Determine the [x, y] coordinate at the center of the cell enclosing the given text.  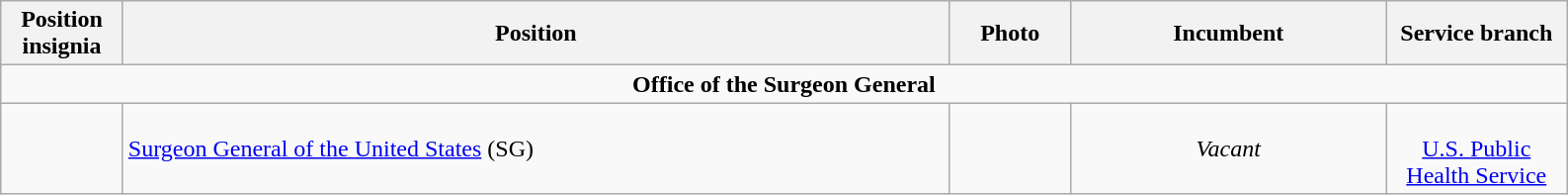
Office of the Surgeon General [784, 84]
Service branch [1476, 34]
Position insignia [62, 34]
Position [536, 34]
Vacant [1229, 148]
Incumbent [1229, 34]
U.S. Public Health Service [1476, 148]
Surgeon General of the United States (SG) [536, 148]
Photo [1010, 34]
